Identify which cell holds the provided text, then report its [X, Y] central coordinate. 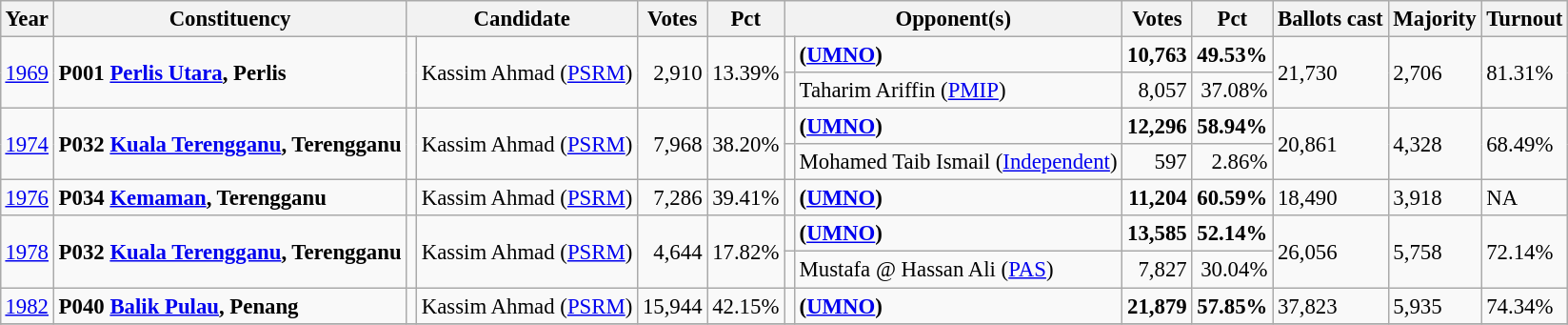
13.39% [746, 72]
Majority [1435, 19]
4,328 [1435, 145]
26,056 [1331, 252]
Constituency [230, 19]
P001 Perlis Utara, Perlis [230, 72]
39.41% [746, 198]
18,490 [1331, 198]
Mohamed Taib Ismail (Independent) [958, 162]
30.04% [1232, 270]
4,644 [672, 252]
1974 [27, 145]
10,763 [1158, 54]
58.94% [1232, 127]
11,204 [1158, 198]
20,861 [1331, 145]
1976 [27, 198]
597 [1158, 162]
Taharim Ariffin (PMIP) [958, 91]
Opponent(s) [954, 19]
12,296 [1158, 127]
Candidate [522, 19]
37,823 [1331, 306]
38.20% [746, 145]
3,918 [1435, 198]
Turnout [1525, 19]
37.08% [1232, 91]
49.53% [1232, 54]
81.31% [1525, 72]
72.14% [1525, 252]
21,879 [1158, 306]
52.14% [1232, 234]
13,585 [1158, 234]
2.86% [1232, 162]
57.85% [1232, 306]
1969 [27, 72]
5,935 [1435, 306]
2,910 [672, 72]
68.49% [1525, 145]
7,827 [1158, 270]
8,057 [1158, 91]
2,706 [1435, 72]
Mustafa @ Hassan Ali (PAS) [958, 270]
7,286 [672, 198]
5,758 [1435, 252]
1982 [27, 306]
60.59% [1232, 198]
7,968 [672, 145]
P040 Balik Pulau, Penang [230, 306]
74.34% [1525, 306]
NA [1525, 198]
15,944 [672, 306]
1978 [27, 252]
Ballots cast [1331, 19]
21,730 [1331, 72]
P034 Kemaman, Terengganu [230, 198]
Year [27, 19]
42.15% [746, 306]
17.82% [746, 252]
